Extract the (x, y) coordinate from the center of the cell holding the provided text.  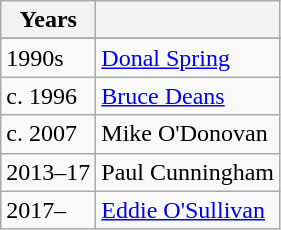
2017– (48, 210)
Paul Cunningham (188, 172)
Eddie O'Sullivan (188, 210)
Mike O'Donovan (188, 134)
Years (48, 20)
Donal Spring (188, 58)
c. 1996 (48, 96)
c. 2007 (48, 134)
Bruce Deans (188, 96)
2013–17 (48, 172)
1990s (48, 58)
